Identify which cell holds the provided text, then report its [X, Y] central coordinate. 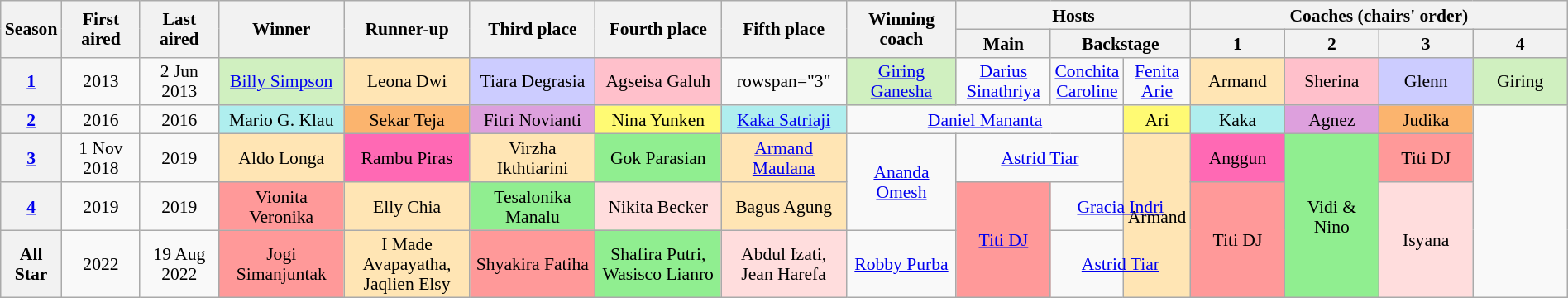
Leona Dwi [407, 81]
Armand Maulana [784, 158]
2 Jun 2013 [179, 81]
First aired [101, 29]
Agseisa Galuh [658, 81]
Winning coach [901, 29]
Vidi & Nino [1331, 216]
Kaka [1237, 120]
Fitri Novianti [533, 120]
Winner [281, 29]
Conchita Caroline [1087, 81]
Anggun [1237, 158]
Nikita Becker [658, 206]
Tiara Degrasia [533, 81]
Backstage [1120, 43]
Coaches (chairs' order) [1379, 15]
Mario G. Klau [281, 120]
Aldo Longa [281, 158]
19 Aug 2022 [179, 264]
Fifth place [784, 29]
Kaka Satriaji [784, 120]
Ananda Omesh [901, 182]
Isyana [1426, 240]
Fenita Arie [1158, 81]
rowspan="3" [784, 81]
2013 [101, 81]
Jogi Simanjuntak [281, 264]
Main [1003, 43]
Season [31, 29]
Ari [1158, 120]
Elly Chia [407, 206]
Agnez [1331, 120]
Tesalonika Manalu [533, 206]
Sherina [1331, 81]
Third place [533, 29]
Robby Purba [901, 264]
Darius Sinathriya [1003, 81]
Nina Yunken [658, 120]
Glenn [1426, 81]
Fourth place [658, 29]
Billy Simpson [281, 81]
Last aired [179, 29]
Gracia Indri [1120, 206]
Rambu Piras [407, 158]
1 Nov 2018 [101, 158]
Vionita Veronika [281, 206]
Shafira Putri, Wasisco Lianro [658, 264]
Giring Ganesha [901, 81]
Bagus Agung [784, 206]
Hosts [1073, 15]
Daniel Mananta [986, 120]
2022 [101, 264]
Virzha Ikthtiarini [533, 158]
Gok Parasian [658, 158]
I Made Avapayatha, Jaqlien Elsy [407, 264]
Sekar Teja [407, 120]
Giring [1520, 81]
Abdul Izati, Jean Harefa [784, 264]
Judika [1426, 120]
Runner-up [407, 29]
All Star [31, 264]
Shyakira Fatiha [533, 264]
